Capture the cell that displays the provided text and extract its [X, Y] central coordinate. 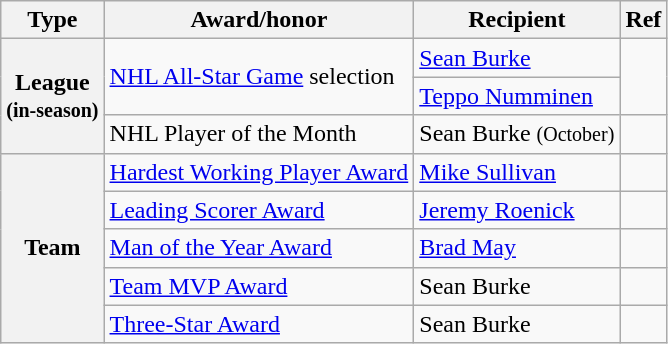
Jeremy Roenick [517, 210]
Sean Burke (October) [517, 134]
Hardest Working Player Award [259, 172]
Three-Star Award [259, 324]
League(in-season) [52, 96]
Leading Scorer Award [259, 210]
Team [52, 248]
Teppo Numminen [517, 96]
Award/honor [259, 20]
Man of the Year Award [259, 248]
Type [52, 20]
NHL All-Star Game selection [259, 77]
Ref [644, 20]
Recipient [517, 20]
Mike Sullivan [517, 172]
Brad May [517, 248]
NHL Player of the Month [259, 134]
Team MVP Award [259, 286]
